Pinpoint the cell where the given text exists, returning its (X, Y) midpoint coordinate. 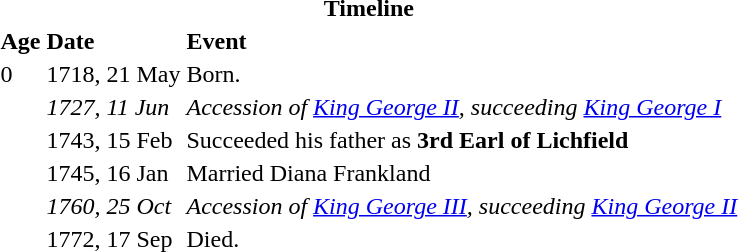
1718, 21 May (114, 74)
Accession of King George II, succeeding King George I (462, 107)
1760, 25 Oct (114, 206)
Succeeded his father as 3rd Earl of Lichfield (462, 140)
Accession of King George III, succeeding King George II (462, 206)
1727, 11 Jun (114, 107)
1743, 15 Feb (114, 140)
1745, 16 Jan (114, 173)
Married Diana Frankland (462, 173)
Born. (462, 74)
Event (462, 41)
Date (114, 41)
